Find where the given text appears and provide that cell's center as (x, y) coordinate. 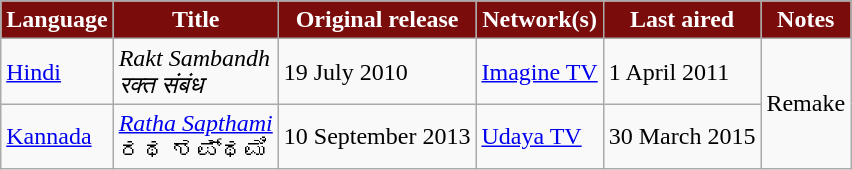
Kannada (57, 136)
10 September 2013 (377, 136)
Title (196, 20)
Original release (377, 20)
Udaya TV (540, 136)
19 July 2010 (377, 72)
Rakt Sambandh रक्त संबंध (196, 72)
Imagine TV (540, 72)
Ratha Sapthami ರಥ ಶಪ್ಥಮಿ (196, 136)
Remake (806, 104)
Last aired (682, 20)
Network(s) (540, 20)
Language (57, 20)
1 April 2011 (682, 72)
Notes (806, 20)
Hindi (57, 72)
30 March 2015 (682, 136)
